Pinpoint the cell where the given text exists, returning its (x, y) midpoint coordinate. 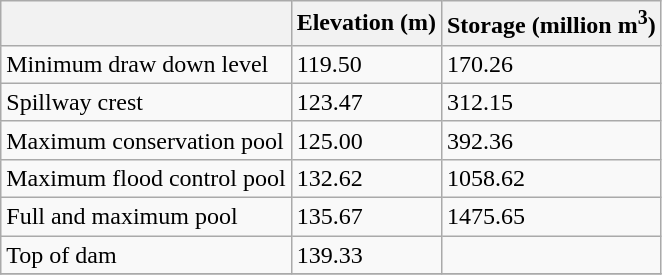
312.15 (551, 102)
135.67 (366, 217)
139.33 (366, 255)
125.00 (366, 140)
Elevation (m) (366, 24)
Top of dam (146, 255)
Maximum flood control pool (146, 178)
Storage (million m3) (551, 24)
170.26 (551, 64)
123.47 (366, 102)
Minimum draw down level (146, 64)
Full and maximum pool (146, 217)
392.36 (551, 140)
1475.65 (551, 217)
1058.62 (551, 178)
Maximum conservation pool (146, 140)
119.50 (366, 64)
Spillway crest (146, 102)
132.62 (366, 178)
